Detect which cell encompasses the target text, then output its [X, Y] center coordinate. 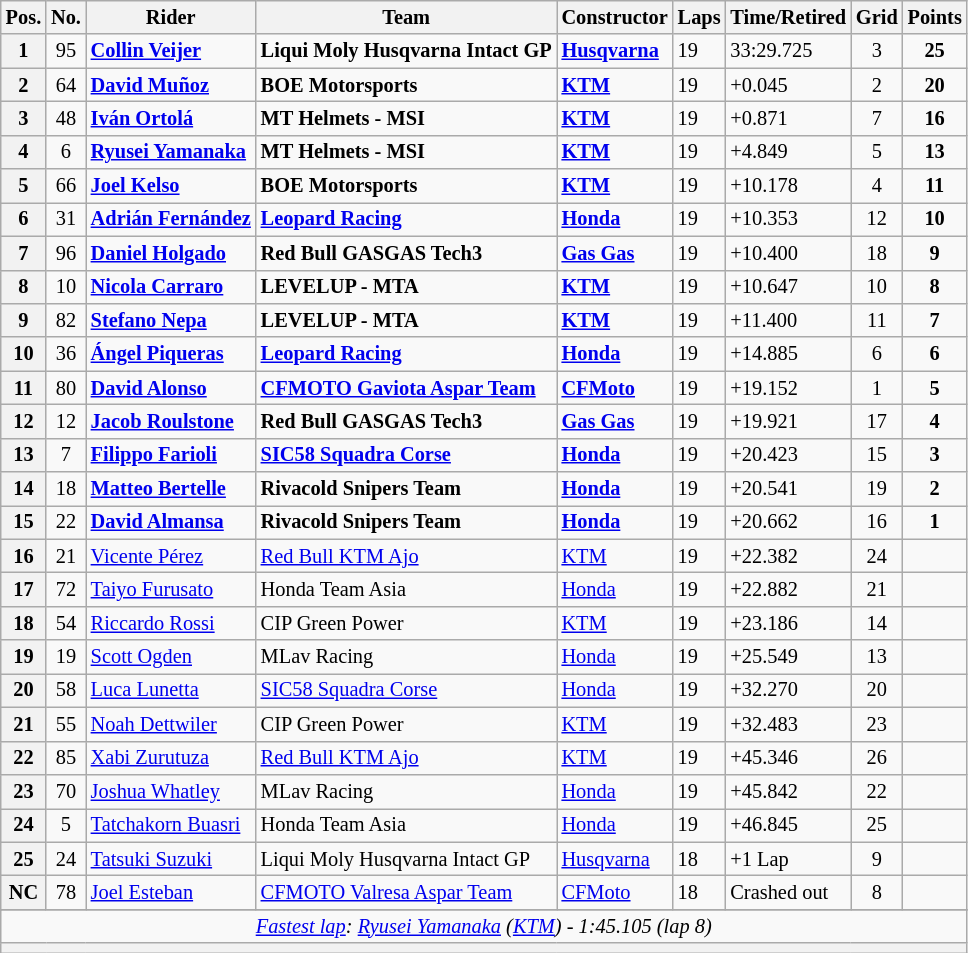
Tatsuki Suzuki [171, 859]
+23.186 [788, 623]
26 [877, 758]
+10.400 [788, 253]
+10.178 [788, 186]
NC [24, 892]
66 [66, 186]
David Muñoz [171, 85]
Ryusei Yamanaka [171, 152]
80 [66, 388]
+32.270 [788, 690]
+1 Lap [788, 859]
CFMOTO Valresa Aspar Team [406, 892]
+20.423 [788, 455]
36 [66, 354]
David Alonso [171, 388]
+20.541 [788, 489]
Scott Ogden [171, 657]
82 [66, 320]
Tatchakorn Buasri [171, 825]
+45.842 [788, 791]
Daniel Holgado [171, 253]
+22.882 [788, 589]
+10.647 [788, 287]
Jacob Roulstone [171, 421]
+10.353 [788, 219]
+45.346 [788, 758]
Filippo Farioli [171, 455]
58 [66, 690]
Fastest lap: Ryusei Yamanaka (KTM) - 1:45.105 (lap 8) [484, 926]
54 [66, 623]
Constructor [615, 17]
Taiyo Furusato [171, 589]
Crashed out [788, 892]
Stefano Nepa [171, 320]
CFMOTO Gaviota Aspar Team [406, 388]
No. [66, 17]
+32.483 [788, 724]
+4.849 [788, 152]
Ángel Piqueras [171, 354]
+0.045 [788, 85]
Joel Kelso [171, 186]
+22.382 [788, 556]
Collin Veijer [171, 51]
David Almansa [171, 522]
+14.885 [788, 354]
Iván Ortolá [171, 118]
+0.871 [788, 118]
Time/Retired [788, 17]
95 [66, 51]
48 [66, 118]
Nicola Carraro [171, 287]
Joshua Whatley [171, 791]
55 [66, 724]
96 [66, 253]
+46.845 [788, 825]
Vicente Pérez [171, 556]
33:29.725 [788, 51]
Noah Dettwiler [171, 724]
+20.662 [788, 522]
Luca Lunetta [171, 690]
72 [66, 589]
Riccardo Rossi [171, 623]
Matteo Bertelle [171, 489]
Joel Esteban [171, 892]
Xabi Zurutuza [171, 758]
70 [66, 791]
Points [935, 17]
Laps [700, 17]
+11.400 [788, 320]
31 [66, 219]
+19.921 [788, 421]
Adrián Fernández [171, 219]
+25.549 [788, 657]
64 [66, 85]
Grid [877, 17]
Team [406, 17]
Rider [171, 17]
+19.152 [788, 388]
78 [66, 892]
Pos. [24, 17]
85 [66, 758]
